Determine the [x, y] coordinate at the center of the cell enclosing the given text.  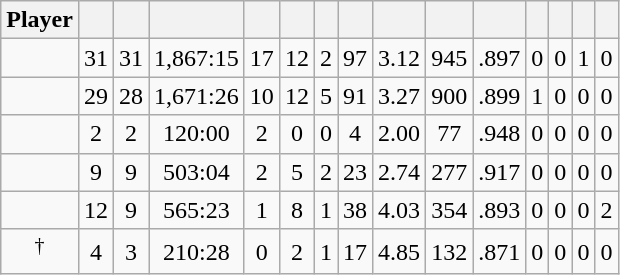
8 [296, 210]
Player [40, 20]
.899 [500, 96]
3 [132, 252]
29 [96, 96]
132 [450, 252]
900 [450, 96]
1,671:26 [197, 96]
77 [450, 134]
3.12 [400, 58]
.871 [500, 252]
.897 [500, 58]
277 [450, 172]
3.27 [400, 96]
23 [356, 172]
28 [132, 96]
† [40, 252]
97 [356, 58]
354 [450, 210]
565:23 [197, 210]
120:00 [197, 134]
4.03 [400, 210]
503:04 [197, 172]
91 [356, 96]
945 [450, 58]
.948 [500, 134]
2.74 [400, 172]
.893 [500, 210]
4.85 [400, 252]
38 [356, 210]
2.00 [400, 134]
.917 [500, 172]
1,867:15 [197, 58]
10 [262, 96]
210:28 [197, 252]
